Scan for the cell matching the given text and deliver its [X, Y] coordinate at center. 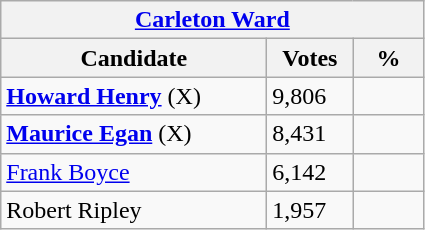
6,142 [310, 172]
8,431 [310, 134]
% [388, 58]
Carleton Ward [212, 20]
Howard Henry (X) [134, 96]
Candidate [134, 58]
Frank Boyce [134, 172]
1,957 [310, 210]
Votes [310, 58]
9,806 [310, 96]
Maurice Egan (X) [134, 134]
Robert Ripley [134, 210]
